Return the (x, y) coordinate for the center point of the cell that contains the specified text.  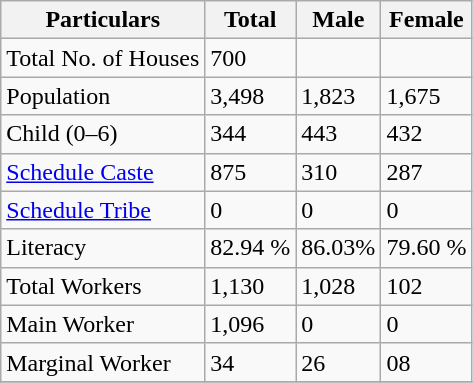
82.94 % (250, 248)
1,130 (250, 286)
86.03% (338, 248)
1,096 (250, 324)
310 (338, 172)
1,028 (338, 286)
Main Worker (103, 324)
Schedule Caste (103, 172)
Female (426, 20)
34 (250, 362)
432 (426, 134)
08 (426, 362)
26 (338, 362)
Literacy (103, 248)
79.60 % (426, 248)
443 (338, 134)
700 (250, 58)
Total (250, 20)
Total Workers (103, 286)
Marginal Worker (103, 362)
102 (426, 286)
1,823 (338, 96)
Child (0–6) (103, 134)
Schedule Tribe (103, 210)
Particulars (103, 20)
344 (250, 134)
1,675 (426, 96)
875 (250, 172)
Male (338, 20)
Population (103, 96)
287 (426, 172)
Total No. of Houses (103, 58)
3,498 (250, 96)
